For the text-containing cell, return its midpoint in (x, y) coordinate format. 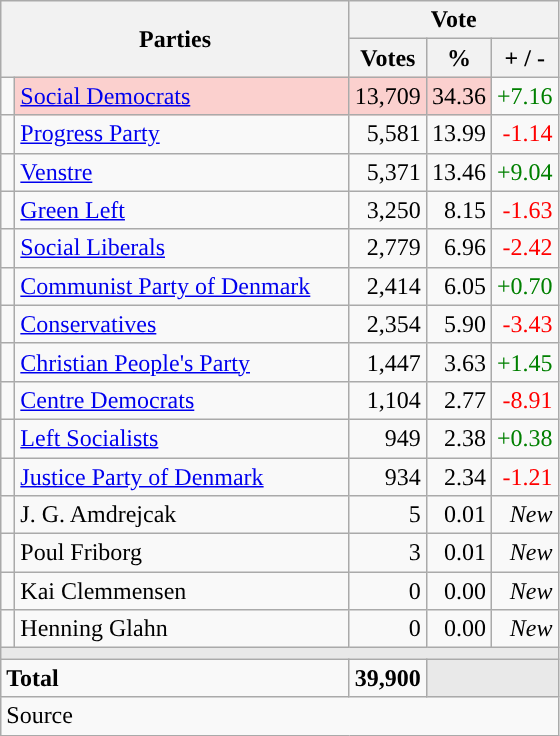
+7.16 (524, 96)
2,354 (388, 324)
+1.45 (524, 362)
13.99 (458, 134)
Source (280, 716)
13,709 (388, 96)
Parties (176, 39)
5,371 (388, 172)
2.34 (458, 477)
Green Left (182, 210)
-3.43 (524, 324)
Vote (454, 20)
Justice Party of Denmark (182, 477)
+ / - (524, 58)
+0.38 (524, 438)
-2.42 (524, 248)
-1.14 (524, 134)
Poul Friborg (182, 553)
5.90 (458, 324)
Conservatives (182, 324)
Venstre (182, 172)
Votes (388, 58)
Christian People's Party (182, 362)
3 (388, 553)
Henning Glahn (182, 629)
2.77 (458, 400)
34.36 (458, 96)
+9.04 (524, 172)
Total (176, 678)
39,900 (388, 678)
8.15 (458, 210)
-8.91 (524, 400)
949 (388, 438)
5,581 (388, 134)
934 (388, 477)
2,779 (388, 248)
Centre Democrats (182, 400)
Kai Clemmensen (182, 591)
6.96 (458, 248)
3,250 (388, 210)
6.05 (458, 286)
% (458, 58)
5 (388, 515)
-1.21 (524, 477)
Social Democrats (182, 96)
3.63 (458, 362)
+0.70 (524, 286)
2,414 (388, 286)
Progress Party (182, 134)
1,104 (388, 400)
2.38 (458, 438)
Social Liberals (182, 248)
1,447 (388, 362)
J. G. Amdrejcak (182, 515)
-1.63 (524, 210)
13.46 (458, 172)
Communist Party of Denmark (182, 286)
Left Socialists (182, 438)
